Identify which cell holds the provided text, then report its [X, Y] central coordinate. 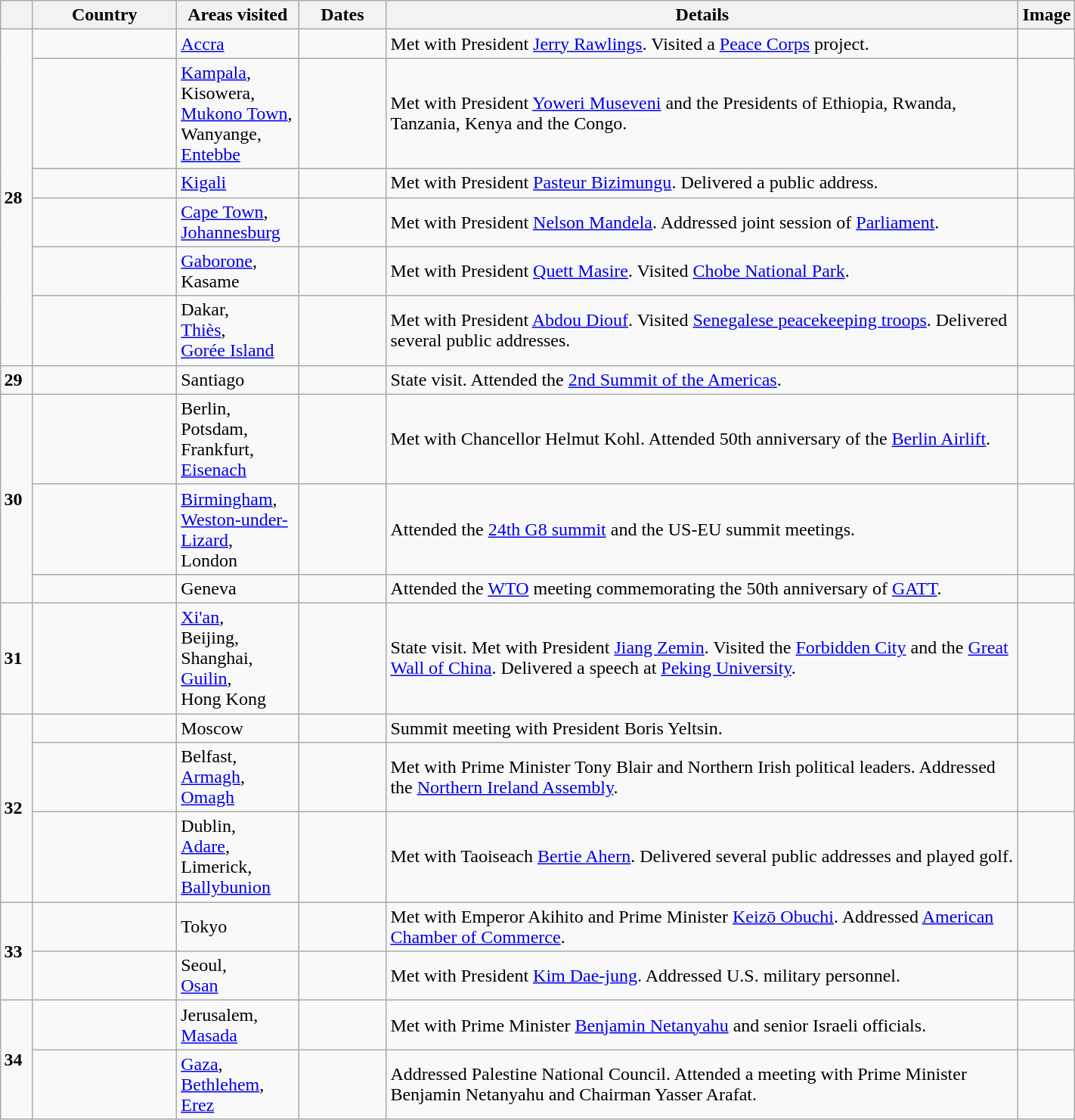
Summit meeting with President Boris Yeltsin. [702, 728]
Image [1046, 15]
Met with President Quett Masire. Visited Chobe National Park. [702, 271]
Gaza,Bethlehem,Erez [237, 1084]
Belfast,Armagh, Omagh [237, 777]
Details [702, 15]
Met with Chancellor Helmut Kohl. Attended 50th anniversary of the Berlin Airlift. [702, 439]
Birmingham,Weston-under-Lizard,London [237, 529]
Met with President Abdou Diouf. Visited Senegalese peacekeeping troops. Delivered several public addresses. [702, 330]
Kigali [237, 183]
Moscow [237, 728]
Dates [342, 15]
Dakar,Thiès,Gorée Island [237, 330]
Attended the WTO meeting commemorating the 50th anniversary of GATT. [702, 588]
Geneva [237, 588]
Areas visited [237, 15]
30 [17, 498]
Met with President Jerry Rawlings. Visited a Peace Corps project. [702, 44]
Met with Prime Minister Tony Blair and Northern Irish political leaders. Addressed the Northern Ireland Assembly. [702, 777]
Met with President Pasteur Bizimungu. Delivered a public address. [702, 183]
Santiago [237, 380]
Kampala,Kisowera,Mukono Town,Wanyange,Entebbe [237, 113]
34 [17, 1060]
Met with Taoiseach Bertie Ahern. Delivered several public addresses and played golf. [702, 858]
Berlin,Potsdam,Frankfurt,Eisenach [237, 439]
Met with Prime Minister Benjamin Netanyahu and senior Israeli officials. [702, 1025]
31 [17, 658]
28 [17, 197]
Xi'an,Beijing,Shanghai,Guilin,Hong Kong [237, 658]
Met with President Yoweri Museveni and the Presidents of Ethiopia, Rwanda, Tanzania, Kenya and the Congo. [702, 113]
Addressed Palestine National Council. Attended a meeting with Prime Minister Benjamin Netanyahu and Chairman Yasser Arafat. [702, 1084]
State visit. Met with President Jiang Zemin. Visited the Forbidden City and the Great Wall of China. Delivered a speech at Peking University. [702, 658]
Jerusalem,Masada [237, 1025]
State visit. Attended the 2nd Summit of the Americas. [702, 380]
Met with President Nelson Mandela. Addressed joint session of Parliament. [702, 222]
Country [104, 15]
33 [17, 951]
Attended the 24th G8 summit and the US-EU summit meetings. [702, 529]
Accra [237, 44]
32 [17, 808]
Tokyo [237, 927]
Met with Emperor Akihito and Prime Minister Keizō Obuchi. Addressed American Chamber of Commerce. [702, 927]
Seoul,Osan [237, 976]
29 [17, 380]
Gaborone, Kasame [237, 271]
Cape Town,Johannesburg [237, 222]
Dublin,Adare,Limerick,Ballybunion [237, 858]
Met with President Kim Dae-jung. Addressed U.S. military personnel. [702, 976]
